Capture the cell that displays the provided text and extract its [x, y] central coordinate. 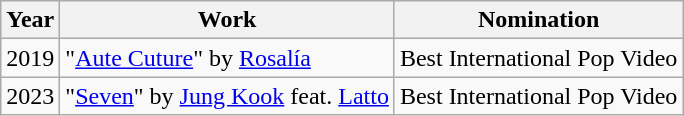
"Aute Cuture" by Rosalía [228, 58]
Nomination [538, 20]
2019 [30, 58]
2023 [30, 96]
Work [228, 20]
Year [30, 20]
"Seven" by Jung Kook feat. Latto [228, 96]
